From the cell containing the given text, extract its center point as [x, y] coordinate. 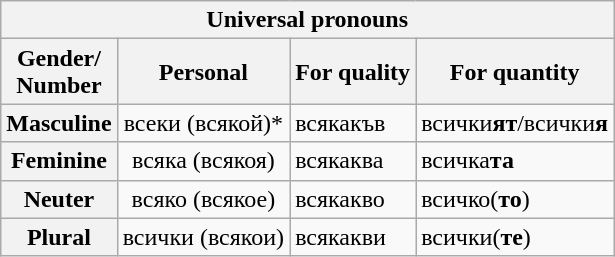
Personal [203, 72]
всяка (всякоя) [203, 161]
For quality [353, 72]
Feminine [59, 161]
Neuter [59, 199]
всички(те) [515, 237]
For quantity [515, 72]
всичкият/всичкия [515, 123]
Masculine [59, 123]
всеки (всякой)* [203, 123]
всякаква [353, 161]
всякакъв [353, 123]
всичко(то) [515, 199]
всякакви [353, 237]
Universal pronouns [308, 20]
всяко (всякое) [203, 199]
Plural [59, 237]
всичката [515, 161]
всички (всякои) [203, 237]
всякакво [353, 199]
Gender/Number [59, 72]
